For the text-containing cell, return its midpoint in (x, y) coordinate format. 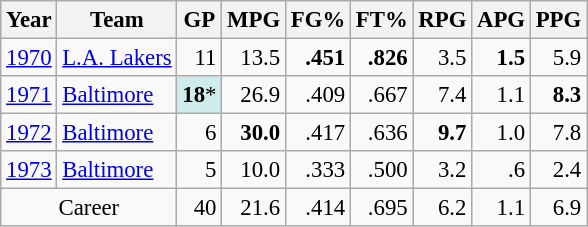
.414 (318, 208)
1973 (29, 170)
3.2 (442, 170)
8.3 (558, 95)
5.9 (558, 58)
.451 (318, 58)
Year (29, 20)
1.0 (502, 133)
PPG (558, 20)
.695 (382, 208)
L.A. Lakers (117, 58)
GP (200, 20)
6 (200, 133)
26.9 (254, 95)
FT% (382, 20)
RPG (442, 20)
APG (502, 20)
.409 (318, 95)
9.7 (442, 133)
5 (200, 170)
3.5 (442, 58)
.6 (502, 170)
.636 (382, 133)
11 (200, 58)
.417 (318, 133)
1970 (29, 58)
FG% (318, 20)
7.4 (442, 95)
.333 (318, 170)
Career (89, 208)
21.6 (254, 208)
MPG (254, 20)
1972 (29, 133)
40 (200, 208)
7.8 (558, 133)
6.2 (442, 208)
.667 (382, 95)
.500 (382, 170)
1971 (29, 95)
13.5 (254, 58)
18* (200, 95)
30.0 (254, 133)
1.5 (502, 58)
Team (117, 20)
2.4 (558, 170)
.826 (382, 58)
6.9 (558, 208)
10.0 (254, 170)
